Find where the given text appears and provide that cell's center as [X, Y] coordinate. 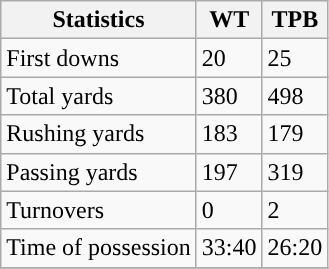
Rushing yards [99, 134]
26:20 [295, 248]
20 [229, 58]
Time of possession [99, 248]
25 [295, 58]
319 [295, 172]
Turnovers [99, 210]
0 [229, 210]
183 [229, 134]
179 [295, 134]
Statistics [99, 20]
First downs [99, 58]
498 [295, 96]
380 [229, 96]
2 [295, 210]
Total yards [99, 96]
TPB [295, 20]
197 [229, 172]
WT [229, 20]
33:40 [229, 248]
Passing yards [99, 172]
